For the text-containing cell, return its midpoint in (X, Y) coordinate format. 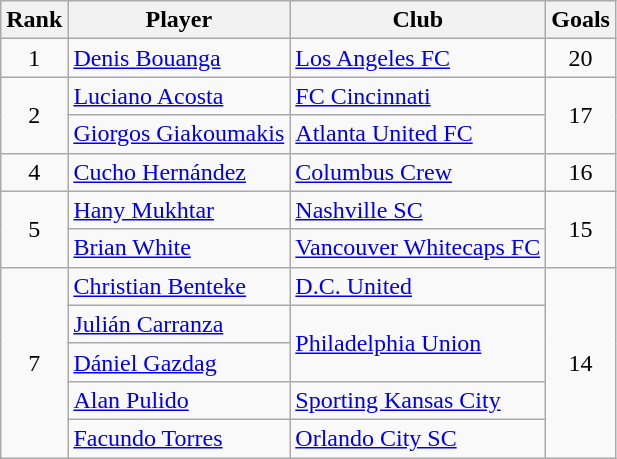
4 (34, 172)
Rank (34, 20)
Alan Pulido (179, 400)
Hany Mukhtar (179, 210)
Los Angeles FC (418, 58)
Christian Benteke (179, 286)
Philadelphia Union (418, 343)
FC Cincinnati (418, 96)
Nashville SC (418, 210)
2 (34, 115)
20 (581, 58)
1 (34, 58)
15 (581, 229)
Player (179, 20)
Orlando City SC (418, 438)
Dániel Gazdag (179, 362)
Cucho Hernández (179, 172)
Club (418, 20)
Atlanta United FC (418, 134)
Columbus Crew (418, 172)
Julián Carranza (179, 324)
Giorgos Giakoumakis (179, 134)
Denis Bouanga (179, 58)
17 (581, 115)
Goals (581, 20)
Luciano Acosta (179, 96)
Sporting Kansas City (418, 400)
Brian White (179, 248)
7 (34, 362)
16 (581, 172)
Facundo Torres (179, 438)
Vancouver Whitecaps FC (418, 248)
D.C. United (418, 286)
5 (34, 229)
14 (581, 362)
